Detect which cell encompasses the target text, then output its (x, y) center coordinate. 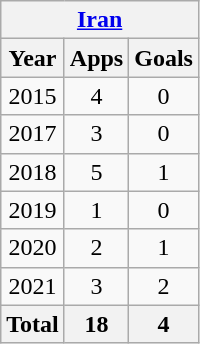
18 (96, 324)
Apps (96, 58)
2018 (33, 172)
2020 (33, 248)
Iran (100, 20)
5 (96, 172)
Total (33, 324)
2015 (33, 96)
Year (33, 58)
2021 (33, 286)
Goals (164, 58)
2019 (33, 210)
2017 (33, 134)
